Detect which cell encompasses the target text, then output its [X, Y] center coordinate. 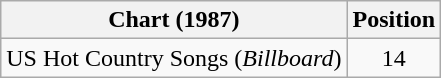
US Hot Country Songs (Billboard) [174, 58]
Chart (1987) [174, 20]
14 [394, 58]
Position [394, 20]
